Pinpoint the cell where the given text exists, returning its [x, y] midpoint coordinate. 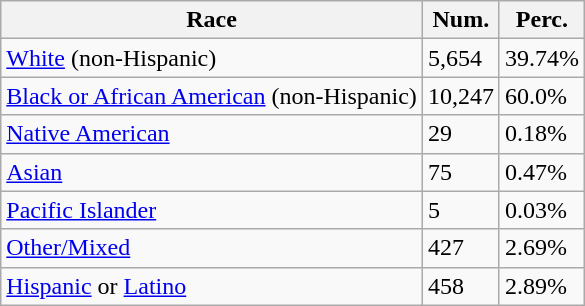
5 [460, 210]
0.18% [542, 134]
5,654 [460, 58]
0.47% [542, 172]
29 [460, 134]
60.0% [542, 96]
0.03% [542, 210]
10,247 [460, 96]
458 [460, 286]
Perc. [542, 20]
Pacific Islander [212, 210]
2.89% [542, 286]
Race [212, 20]
Asian [212, 172]
39.74% [542, 58]
2.69% [542, 248]
Other/Mixed [212, 248]
75 [460, 172]
427 [460, 248]
Black or African American (non-Hispanic) [212, 96]
Native American [212, 134]
Num. [460, 20]
White (non-Hispanic) [212, 58]
Hispanic or Latino [212, 286]
